Scan for the cell matching the given text and deliver its (X, Y) coordinate at center. 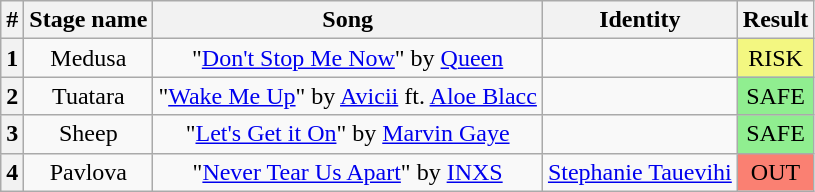
RISK (775, 58)
Medusa (88, 58)
Stage name (88, 20)
"Don't Stop Me Now" by Queen (348, 58)
Stephanie Tauevihi (640, 172)
Pavlova (88, 172)
"Let's Get it On" by Marvin Gaye (348, 134)
# (12, 20)
2 (12, 96)
Song (348, 20)
"Never Tear Us Apart" by INXS (348, 172)
Tuatara (88, 96)
4 (12, 172)
OUT (775, 172)
Sheep (88, 134)
"Wake Me Up" by Avicii ft. Aloe Blacc (348, 96)
Result (775, 20)
Identity (640, 20)
1 (12, 58)
3 (12, 134)
